Locate the cell with the specified text and output its (X, Y) center coordinate. 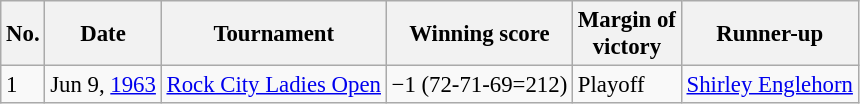
No. (23, 34)
Playoff (628, 85)
Shirley Englehorn (770, 85)
−1 (72-71-69=212) (479, 85)
Rock City Ladies Open (274, 85)
1 (23, 85)
Runner-up (770, 34)
Tournament (274, 34)
Jun 9, 1963 (103, 85)
Margin ofvictory (628, 34)
Winning score (479, 34)
Date (103, 34)
